Output the [X, Y] coordinate of the center of the cell containing the given text.  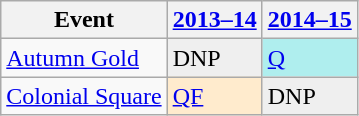
2014–15 [310, 20]
Event [84, 20]
2013–14 [214, 20]
QF [214, 96]
Autumn Gold [84, 58]
Q [310, 58]
Colonial Square [84, 96]
